Return [x, y] of the center of cell containing provided text 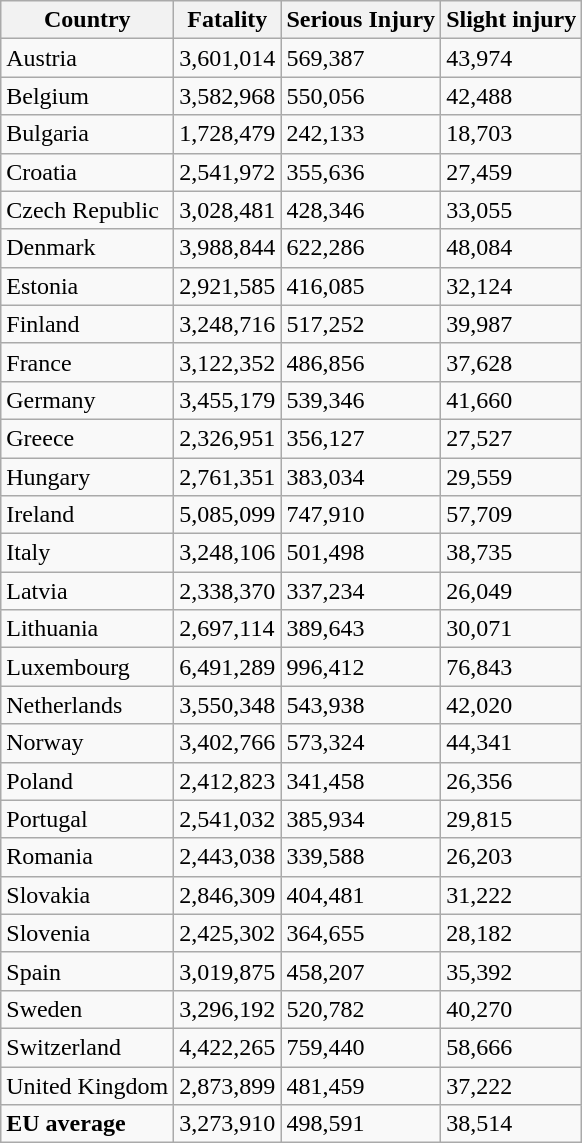
Romania [88, 857]
Slight injury [512, 20]
569,387 [361, 58]
339,588 [361, 857]
Greece [88, 438]
26,049 [512, 591]
550,056 [361, 96]
2,873,899 [228, 1085]
42,488 [512, 96]
3,019,875 [228, 971]
3,550,348 [228, 705]
501,498 [361, 553]
416,085 [361, 286]
29,559 [512, 477]
3,296,192 [228, 1009]
2,541,032 [228, 819]
404,481 [361, 895]
4,422,265 [228, 1047]
341,458 [361, 781]
2,443,038 [228, 857]
3,028,481 [228, 210]
26,356 [512, 781]
622,286 [361, 248]
3,402,766 [228, 743]
385,934 [361, 819]
43,974 [512, 58]
355,636 [361, 172]
428,346 [361, 210]
Lithuania [88, 629]
3,273,910 [228, 1124]
76,843 [512, 667]
520,782 [361, 1009]
57,709 [512, 515]
27,527 [512, 438]
33,055 [512, 210]
Bulgaria [88, 134]
337,234 [361, 591]
18,703 [512, 134]
543,938 [361, 705]
486,856 [361, 362]
France [88, 362]
356,127 [361, 438]
517,252 [361, 324]
Portugal [88, 819]
38,735 [512, 553]
2,846,309 [228, 895]
United Kingdom [88, 1085]
2,326,951 [228, 438]
2,921,585 [228, 286]
Austria [88, 58]
Czech Republic [88, 210]
1,728,479 [228, 134]
2,697,114 [228, 629]
26,203 [512, 857]
Slovenia [88, 933]
Netherlands [88, 705]
Fatality [228, 20]
2,412,823 [228, 781]
Spain [88, 971]
3,248,106 [228, 553]
Switzerland [88, 1047]
30,071 [512, 629]
996,412 [361, 667]
Croatia [88, 172]
759,440 [361, 1047]
5,085,099 [228, 515]
Luxembourg [88, 667]
498,591 [361, 1124]
32,124 [512, 286]
389,643 [361, 629]
Serious Injury [361, 20]
3,248,716 [228, 324]
29,815 [512, 819]
Estonia [88, 286]
37,222 [512, 1085]
35,392 [512, 971]
44,341 [512, 743]
2,425,302 [228, 933]
39,987 [512, 324]
481,459 [361, 1085]
Italy [88, 553]
458,207 [361, 971]
Belgium [88, 96]
3,601,014 [228, 58]
EU average [88, 1124]
242,133 [361, 134]
Finland [88, 324]
2,761,351 [228, 477]
42,020 [512, 705]
Sweden [88, 1009]
Slovakia [88, 895]
747,910 [361, 515]
Country [88, 20]
37,628 [512, 362]
58,666 [512, 1047]
38,514 [512, 1124]
27,459 [512, 172]
383,034 [361, 477]
Denmark [88, 248]
Ireland [88, 515]
3,582,968 [228, 96]
Poland [88, 781]
Latvia [88, 591]
48,084 [512, 248]
3,455,179 [228, 400]
41,660 [512, 400]
28,182 [512, 933]
6,491,289 [228, 667]
Norway [88, 743]
Hungary [88, 477]
364,655 [361, 933]
573,324 [361, 743]
Germany [88, 400]
539,346 [361, 400]
2,338,370 [228, 591]
31,222 [512, 895]
3,122,352 [228, 362]
2,541,972 [228, 172]
40,270 [512, 1009]
3,988,844 [228, 248]
